Extract the (X, Y) coordinate from the center of the cell holding the provided text.  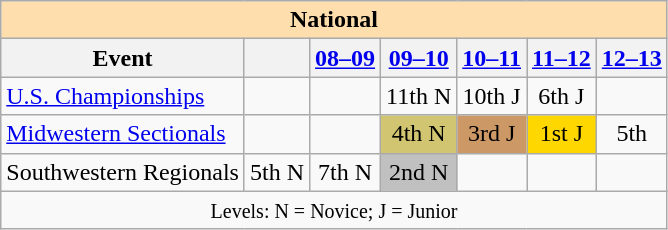
Levels: N = Novice; J = Junior (334, 210)
6th J (561, 96)
Southwestern Regionals (123, 172)
11–12 (561, 58)
10th J (492, 96)
08–09 (346, 58)
U.S. Championships (123, 96)
1st J (561, 134)
4th N (419, 134)
09–10 (419, 58)
2nd N (419, 172)
Event (123, 58)
11th N (419, 96)
12–13 (632, 58)
Midwestern Sectionals (123, 134)
National (334, 20)
5th N (276, 172)
7th N (346, 172)
10–11 (492, 58)
3rd J (492, 134)
5th (632, 134)
